Provide the [x, y] coordinate of the cell's center where the given text is located.  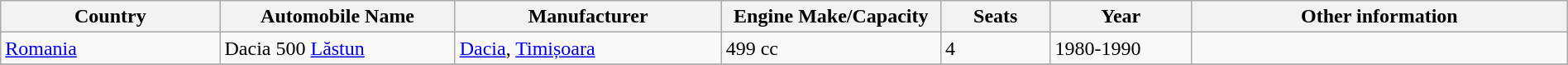
Country [111, 17]
Dacia, Timișoara [588, 48]
Dacia 500 Lăstun [337, 48]
Automobile Name [337, 17]
Manufacturer [588, 17]
Year [1121, 17]
1980-1990 [1121, 48]
Other information [1379, 17]
Seats [996, 17]
499 cc [830, 48]
Engine Make/Capacity [830, 17]
4 [996, 48]
Romania [111, 48]
